Output the [X, Y] coordinate of the center of the cell containing the given text.  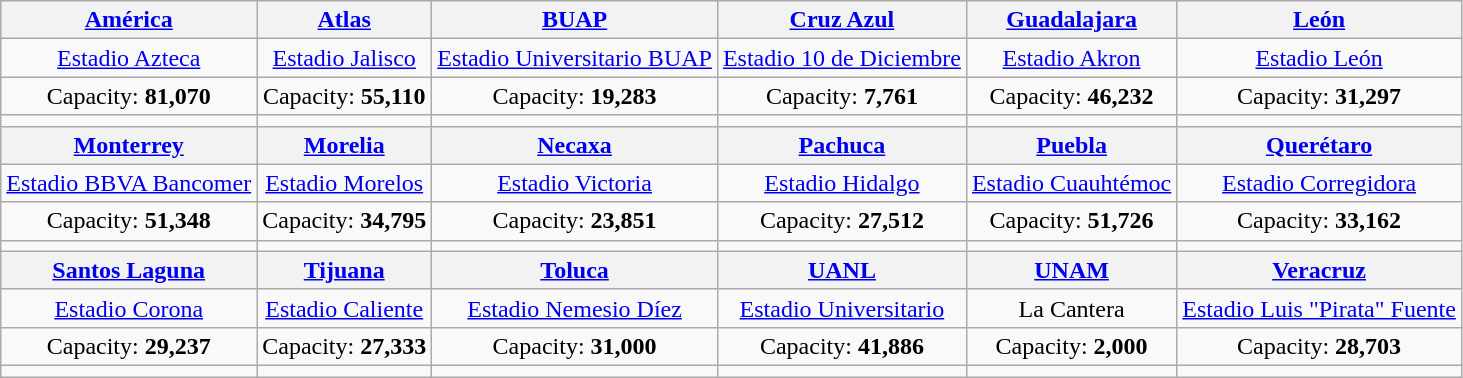
Estadio Jalisco [344, 58]
Estadio Azteca [129, 58]
Guadalajara [1071, 20]
Estadio Universitario BUAP [575, 58]
América [129, 20]
Cruz Azul [842, 20]
Querétaro [1320, 145]
Estadio 10 de Diciembre [842, 58]
Capacity: 27,512 [842, 221]
Estadio Nemesio Díez [575, 308]
UNAM [1071, 270]
Capacity: 31,297 [1320, 96]
La Cantera [1071, 308]
Estadio Morelos [344, 183]
Tijuana [344, 270]
Capacity: 27,333 [344, 346]
Capacity: 23,851 [575, 221]
Capacity: 34,795 [344, 221]
Estadio Corregidora [1320, 183]
Estadio Universitario [842, 308]
Capacity: 28,703 [1320, 346]
Estadio Hidalgo [842, 183]
Capacity: 29,237 [129, 346]
Estadio BBVA Bancomer [129, 183]
Veracruz [1320, 270]
Monterrey [129, 145]
Capacity: 33,162 [1320, 221]
León [1320, 20]
Estadio León [1320, 58]
Capacity: 51,348 [129, 221]
Estadio Cuauhtémoc [1071, 183]
Capacity: 31,000 [575, 346]
Estadio Caliente [344, 308]
Estadio Corona [129, 308]
Toluca [575, 270]
BUAP [575, 20]
Puebla [1071, 145]
Estadio Akron [1071, 58]
Morelia [344, 145]
Estadio Luis "Pirata" Fuente [1320, 308]
Capacity: 46,232 [1071, 96]
Pachuca [842, 145]
Capacity: 7,761 [842, 96]
Capacity: 41,886 [842, 346]
Capacity: 51,726 [1071, 221]
Capacity: 55,110 [344, 96]
Estadio Victoria [575, 183]
Necaxa [575, 145]
Atlas [344, 20]
Capacity: 2,000 [1071, 346]
Capacity: 19,283 [575, 96]
UANL [842, 270]
Capacity: 81,070 [129, 96]
Santos Laguna [129, 270]
